Capture the cell that displays the provided text and extract its [X, Y] central coordinate. 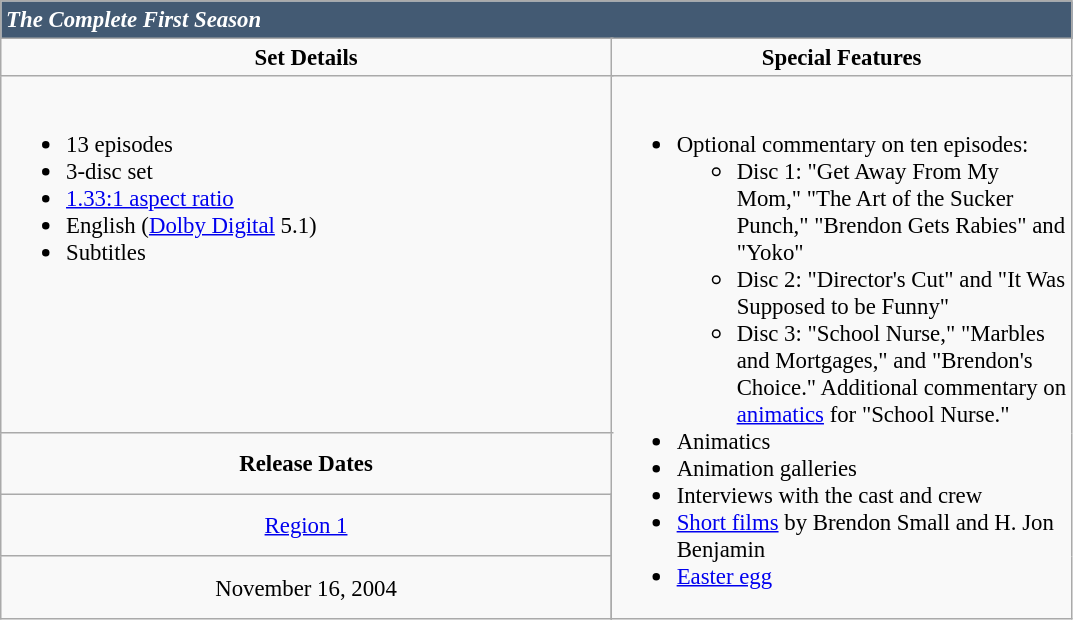
13 episodes3-disc set1.33:1 aspect ratioEnglish (Dolby Digital 5.1)Subtitles [306, 254]
November 16, 2004 [306, 588]
Set Details [306, 58]
Region 1 [306, 526]
Special Features [842, 58]
Release Dates [306, 465]
The Complete First Season [536, 20]
